From the cell containing the given text, extract its center point as (x, y) coordinate. 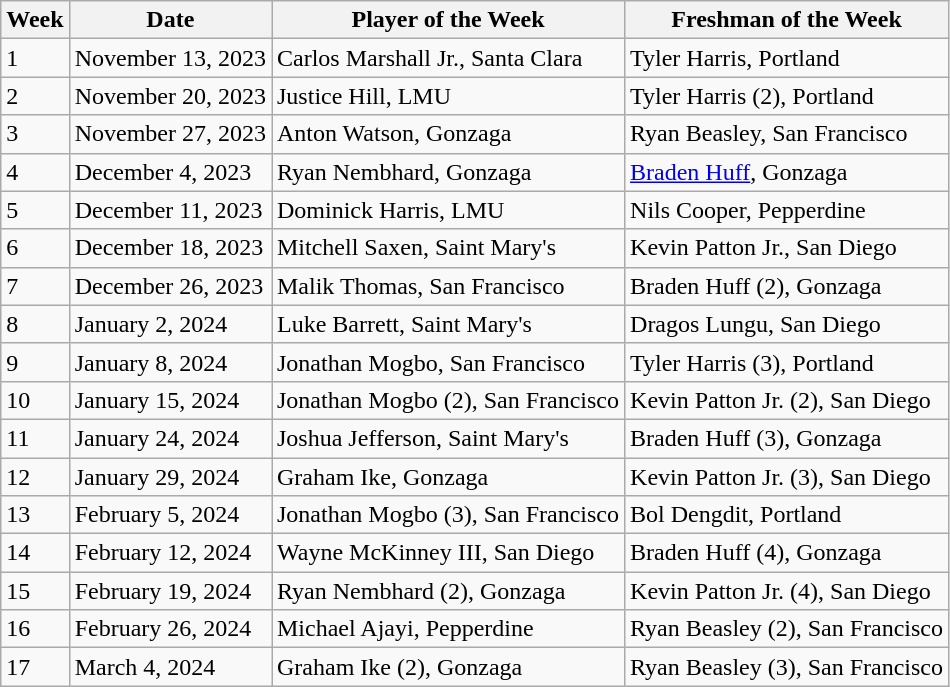
16 (35, 629)
Braden Huff, Gonzaga (787, 172)
14 (35, 553)
Nils Cooper, Pepperdine (787, 210)
November 27, 2023 (170, 134)
December 11, 2023 (170, 210)
Jonathan Mogbo, San Francisco (448, 362)
December 4, 2023 (170, 172)
February 19, 2024 (170, 591)
Malik Thomas, San Francisco (448, 286)
Kevin Patton Jr. (4), San Diego (787, 591)
Kevin Patton Jr. (3), San Diego (787, 477)
Tyler Harris, Portland (787, 58)
11 (35, 438)
Anton Watson, Gonzaga (448, 134)
January 8, 2024 (170, 362)
4 (35, 172)
Braden Huff (3), Gonzaga (787, 438)
December 26, 2023 (170, 286)
Graham Ike, Gonzaga (448, 477)
Braden Huff (4), Gonzaga (787, 553)
17 (35, 667)
10 (35, 400)
January 24, 2024 (170, 438)
February 26, 2024 (170, 629)
3 (35, 134)
Player of the Week (448, 20)
March 4, 2024 (170, 667)
2 (35, 96)
Tyler Harris (3), Portland (787, 362)
Ryan Nembhard, Gonzaga (448, 172)
13 (35, 515)
Bol Dengdit, Portland (787, 515)
Ryan Nembhard (2), Gonzaga (448, 591)
1 (35, 58)
November 13, 2023 (170, 58)
Braden Huff (2), Gonzaga (787, 286)
Week (35, 20)
Kevin Patton Jr., San Diego (787, 248)
Dragos Lungu, San Diego (787, 324)
5 (35, 210)
February 5, 2024 (170, 515)
January 2, 2024 (170, 324)
February 12, 2024 (170, 553)
Graham Ike (2), Gonzaga (448, 667)
Luke Barrett, Saint Mary's (448, 324)
Ryan Beasley (3), San Francisco (787, 667)
Carlos Marshall Jr., Santa Clara (448, 58)
8 (35, 324)
Freshman of the Week (787, 20)
Justice Hill, LMU (448, 96)
Kevin Patton Jr. (2), San Diego (787, 400)
Date (170, 20)
15 (35, 591)
6 (35, 248)
Ryan Beasley, San Francisco (787, 134)
Joshua Jefferson, Saint Mary's (448, 438)
Michael Ajayi, Pepperdine (448, 629)
Mitchell Saxen, Saint Mary's (448, 248)
Dominick Harris, LMU (448, 210)
Ryan Beasley (2), San Francisco (787, 629)
Jonathan Mogbo (3), San Francisco (448, 515)
7 (35, 286)
Jonathan Mogbo (2), San Francisco (448, 400)
Wayne McKinney III, San Diego (448, 553)
January 29, 2024 (170, 477)
December 18, 2023 (170, 248)
Tyler Harris (2), Portland (787, 96)
9 (35, 362)
12 (35, 477)
November 20, 2023 (170, 96)
January 15, 2024 (170, 400)
